Detect which cell encompasses the target text, then output its (x, y) center coordinate. 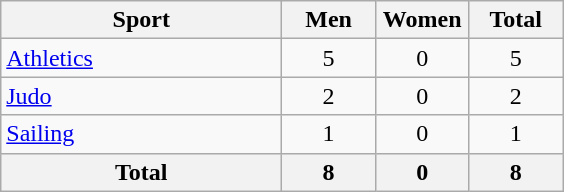
Women (422, 20)
Men (329, 20)
Judo (142, 96)
Athletics (142, 58)
Sailing (142, 134)
Sport (142, 20)
